Scan for the cell matching the given text and deliver its [x, y] coordinate at center. 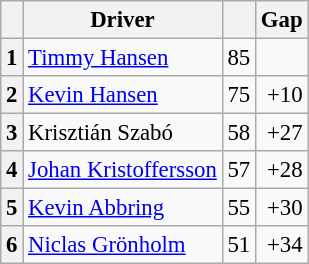
+27 [281, 133]
6 [12, 245]
Kevin Abbring [122, 208]
Gap [281, 20]
Krisztián Szabó [122, 133]
Niclas Grönholm [122, 245]
Driver [122, 20]
2 [12, 95]
4 [12, 170]
85 [238, 58]
Timmy Hansen [122, 58]
51 [238, 245]
55 [238, 208]
75 [238, 95]
1 [12, 58]
5 [12, 208]
58 [238, 133]
3 [12, 133]
+10 [281, 95]
57 [238, 170]
Johan Kristoffersson [122, 170]
+28 [281, 170]
Kevin Hansen [122, 95]
+34 [281, 245]
+30 [281, 208]
